From the cell containing the given text, extract its center point as (X, Y) coordinate. 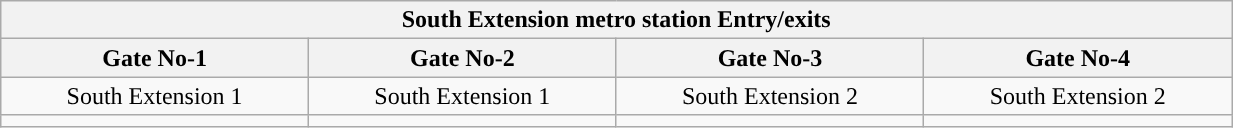
Gate No-3 (770, 58)
Gate No-4 (1078, 58)
Gate No-1 (155, 58)
South Extension metro station Entry/exits (616, 20)
Gate No-2 (462, 58)
